Detect which cell encompasses the target text, then output its (X, Y) center coordinate. 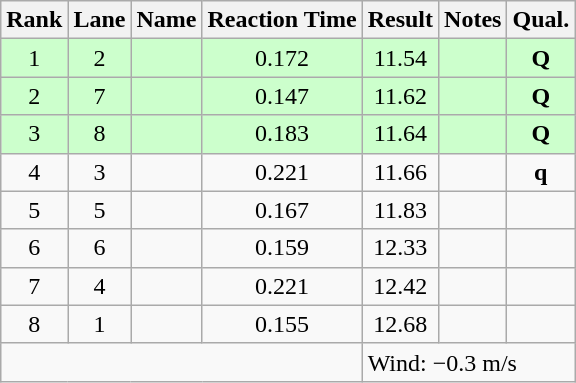
Reaction Time (282, 20)
12.33 (400, 248)
0.172 (282, 58)
11.64 (400, 134)
Wind: −0.3 m/s (468, 362)
12.68 (400, 324)
Qual. (541, 20)
0.167 (282, 210)
Name (166, 20)
Notes (473, 20)
Rank (34, 20)
11.54 (400, 58)
11.83 (400, 210)
0.147 (282, 96)
q (541, 172)
11.66 (400, 172)
Lane (100, 20)
0.155 (282, 324)
0.183 (282, 134)
12.42 (400, 286)
11.62 (400, 96)
Result (400, 20)
0.159 (282, 248)
